Pinpoint the cell where the given text exists, returning its (X, Y) midpoint coordinate. 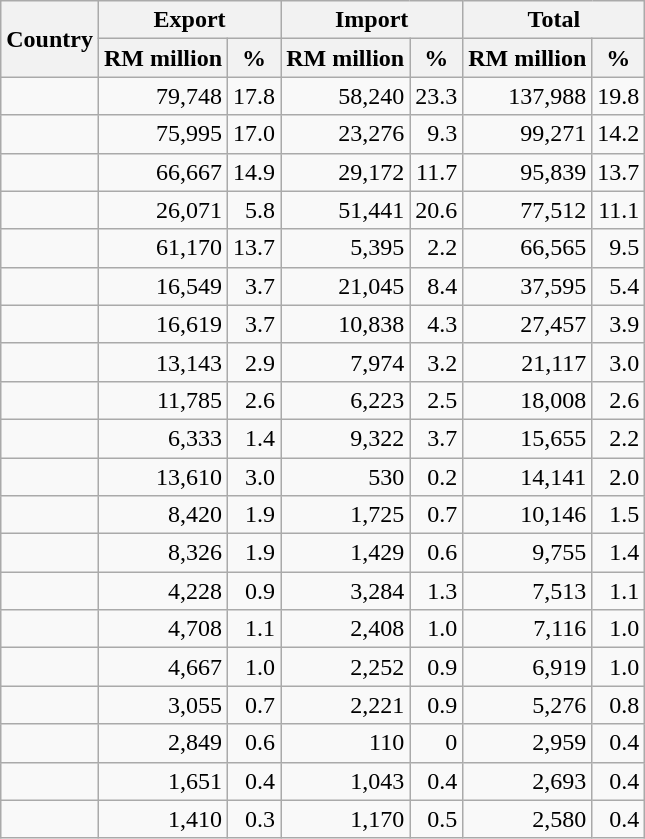
1,429 (346, 553)
2,221 (346, 705)
19.8 (618, 96)
16,619 (162, 324)
5,395 (346, 248)
0.5 (436, 819)
9,755 (528, 553)
13,143 (162, 362)
58,240 (346, 96)
3.2 (436, 362)
7,116 (528, 629)
16,549 (162, 286)
17.0 (254, 134)
0.2 (436, 477)
1,410 (162, 819)
7,513 (528, 591)
14.9 (254, 172)
11.1 (618, 210)
23,276 (346, 134)
2,408 (346, 629)
17.8 (254, 96)
11.7 (436, 172)
26,071 (162, 210)
1,725 (346, 515)
3,284 (346, 591)
Export (189, 20)
1.5 (618, 515)
6,333 (162, 438)
66,565 (528, 248)
21,045 (346, 286)
2,849 (162, 743)
7,974 (346, 362)
2.5 (436, 400)
0.8 (618, 705)
2.9 (254, 362)
99,271 (528, 134)
1.3 (436, 591)
4.3 (436, 324)
79,748 (162, 96)
2.0 (618, 477)
5.8 (254, 210)
14.2 (618, 134)
21,117 (528, 362)
5,276 (528, 705)
15,655 (528, 438)
5.4 (618, 286)
10,838 (346, 324)
37,595 (528, 286)
9,322 (346, 438)
3,055 (162, 705)
0.3 (254, 819)
23.3 (436, 96)
8,420 (162, 515)
9.3 (436, 134)
27,457 (528, 324)
29,172 (346, 172)
4,228 (162, 591)
Country (50, 39)
137,988 (528, 96)
13,610 (162, 477)
2,693 (528, 781)
4,708 (162, 629)
10,146 (528, 515)
77,512 (528, 210)
0 (436, 743)
8,326 (162, 553)
95,839 (528, 172)
530 (346, 477)
14,141 (528, 477)
2,580 (528, 819)
75,995 (162, 134)
2,959 (528, 743)
1,651 (162, 781)
1,043 (346, 781)
Total (554, 20)
66,667 (162, 172)
2,252 (346, 667)
1,170 (346, 819)
9.5 (618, 248)
3.9 (618, 324)
20.6 (436, 210)
11,785 (162, 400)
4,667 (162, 667)
6,919 (528, 667)
6,223 (346, 400)
Import (372, 20)
61,170 (162, 248)
18,008 (528, 400)
110 (346, 743)
8.4 (436, 286)
51,441 (346, 210)
